Return [X, Y] of the center of cell containing provided text 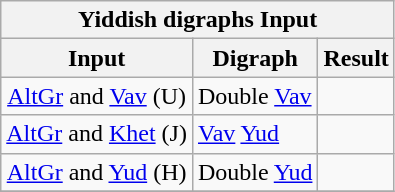
Digraph [255, 58]
Double Yud [255, 172]
Result [356, 58]
Vav Yud [255, 134]
AltGr and Vav (U) [97, 96]
AltGr and Yud (H) [97, 172]
Double Vav [255, 96]
Yiddish digraphs Input [198, 20]
Input [97, 58]
AltGr and Khet (J) [97, 134]
